Output the (X, Y) coordinate of the center of the cell containing the given text.  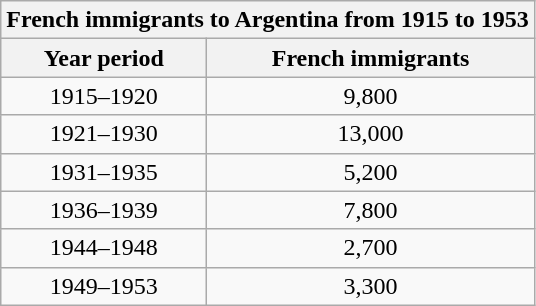
13,000 (370, 134)
2,700 (370, 248)
1944–1948 (104, 248)
1931–1935 (104, 172)
5,200 (370, 172)
1921–1930 (104, 134)
1949–1953 (104, 286)
9,800 (370, 96)
Year period (104, 58)
7,800 (370, 210)
1936–1939 (104, 210)
1915–1920 (104, 96)
French immigrants to Argentina from 1915 to 1953 (268, 20)
French immigrants (370, 58)
3,300 (370, 286)
